Extract the (X, Y) coordinate from the center of the cell holding the provided text.  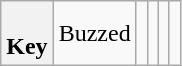
Buzzed (94, 34)
Key (27, 34)
